From the cell containing the given text, extract its center point as (x, y) coordinate. 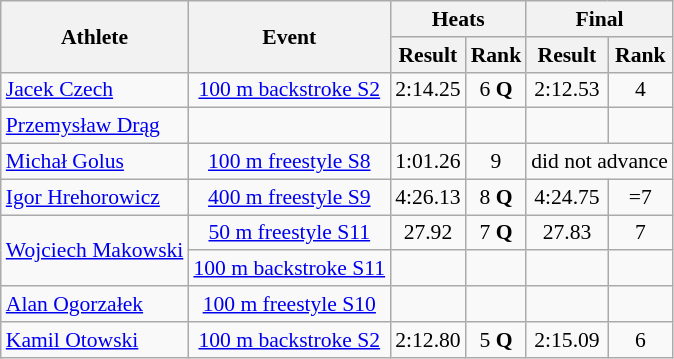
Alan Ogorzałek (95, 304)
Jacek Czech (95, 90)
Kamil Otowski (95, 340)
2:12.80 (428, 340)
=7 (640, 197)
2:12.53 (566, 90)
Przemysław Drąg (95, 126)
2:15.09 (566, 340)
100 m freestyle S8 (289, 162)
100 m backstroke S11 (289, 269)
100 m freestyle S10 (289, 304)
Michał Golus (95, 162)
27.92 (428, 233)
2:14.25 (428, 90)
Igor Hrehorowicz (95, 197)
27.83 (566, 233)
Wojciech Makowski (95, 250)
6 (640, 340)
50 m freestyle S11 (289, 233)
1:01.26 (428, 162)
8 Q (496, 197)
400 m freestyle S9 (289, 197)
did not advance (600, 162)
Event (289, 36)
Athlete (95, 36)
7 Q (496, 233)
5 Q (496, 340)
6 Q (496, 90)
4:24.75 (566, 197)
4 (640, 90)
Heats (458, 19)
Final (600, 19)
9 (496, 162)
4:26.13 (428, 197)
7 (640, 233)
